For the text-containing cell, return its midpoint in (x, y) coordinate format. 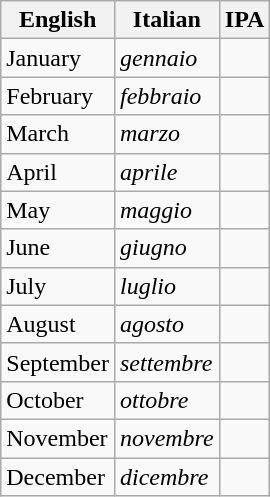
settembre (166, 362)
January (58, 58)
luglio (166, 286)
ottobre (166, 400)
May (58, 210)
agosto (166, 324)
aprile (166, 172)
July (58, 286)
June (58, 248)
novembre (166, 438)
dicembre (166, 477)
March (58, 134)
September (58, 362)
giugno (166, 248)
marzo (166, 134)
November (58, 438)
February (58, 96)
April (58, 172)
IPA (244, 20)
October (58, 400)
gennaio (166, 58)
August (58, 324)
Italian (166, 20)
English (58, 20)
December (58, 477)
febbraio (166, 96)
maggio (166, 210)
